From the cell containing the given text, extract its center point as (x, y) coordinate. 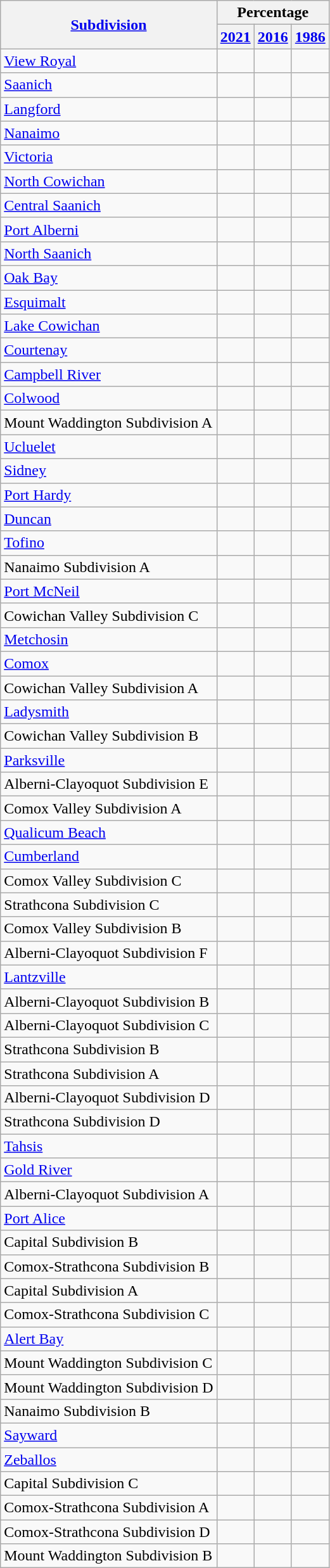
Comox Valley Subdivision C (109, 881)
Comox-Strathcona Subdivision D (109, 1532)
2016 (272, 37)
Strathcona Subdivision A (109, 1074)
Capital Subdivision C (109, 1484)
Comox Valley Subdivision B (109, 929)
Tofino (109, 543)
View Royal (109, 61)
Alberni-Clayoquot Subdivision B (109, 1001)
Mount Waddington Subdivision B (109, 1556)
Alberni-Clayoquot Subdivision A (109, 1194)
Gold River (109, 1170)
Comox Valley Subdivision A (109, 808)
Saanich (109, 85)
Esquimalt (109, 302)
Alberni-Clayoquot Subdivision C (109, 1025)
North Cowichan (109, 181)
Subdivision (109, 25)
Qualicum Beach (109, 832)
Ucluelet (109, 447)
Comox-Strathcona Subdivision B (109, 1266)
Courtenay (109, 350)
Lantzville (109, 977)
1986 (310, 37)
Duncan (109, 519)
Lake Cowichan (109, 326)
Comox-Strathcona Subdivision C (109, 1315)
Strathcona Subdivision B (109, 1049)
Port Alberni (109, 229)
Colwood (109, 398)
Campbell River (109, 374)
Cowichan Valley Subdivision C (109, 615)
Alberni-Clayoquot Subdivision D (109, 1098)
Ladysmith (109, 712)
Comox-Strathcona Subdivision A (109, 1508)
Sidney (109, 471)
Capital Subdivision A (109, 1291)
North Saanich (109, 253)
Port McNeil (109, 591)
Comox (109, 663)
Nanaimo (109, 133)
Strathcona Subdivision C (109, 905)
Tahsis (109, 1146)
Cumberland (109, 857)
Oak Bay (109, 277)
Alert Bay (109, 1339)
2021 (236, 37)
Parksville (109, 760)
Mount Waddington Subdivision D (109, 1387)
Percentage (272, 13)
Nanaimo Subdivision A (109, 567)
Capital Subdivision B (109, 1242)
Alberni-Clayoquot Subdivision E (109, 784)
Zeballos (109, 1459)
Port Hardy (109, 495)
Port Alice (109, 1218)
Strathcona Subdivision D (109, 1122)
Central Saanich (109, 205)
Metchosin (109, 639)
Mount Waddington Subdivision C (109, 1363)
Victoria (109, 157)
Mount Waddington Subdivision A (109, 423)
Cowichan Valley Subdivision A (109, 687)
Alberni-Clayoquot Subdivision F (109, 953)
Cowichan Valley Subdivision B (109, 736)
Nanaimo Subdivision B (109, 1411)
Sayward (109, 1435)
Langford (109, 109)
